Detect which cell encompasses the target text, then output its [x, y] center coordinate. 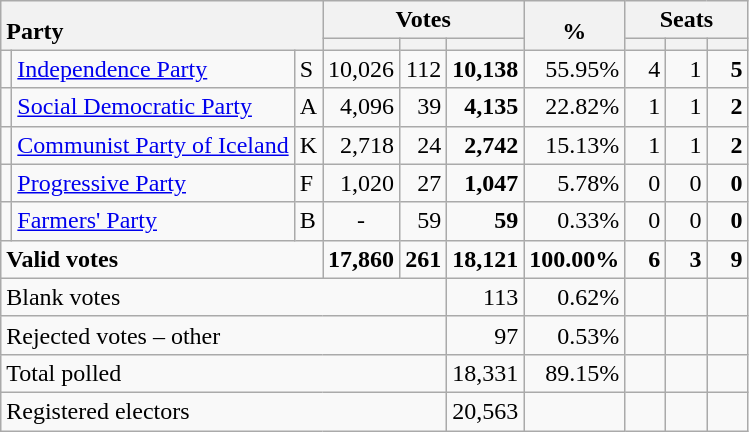
97 [486, 335]
55.95% [574, 69]
% [574, 26]
1,047 [486, 183]
Progressive Party [153, 183]
18,331 [486, 373]
Rejected votes – other [224, 335]
B [308, 221]
Valid votes [162, 259]
4,135 [486, 107]
18,121 [486, 259]
Seats [686, 20]
15.13% [574, 145]
22.82% [574, 107]
24 [424, 145]
0.62% [574, 297]
- [362, 221]
5.78% [574, 183]
Total polled [224, 373]
F [308, 183]
A [308, 107]
2,718 [362, 145]
Farmers' Party [153, 221]
6 [646, 259]
S [308, 69]
K [308, 145]
2,742 [486, 145]
Blank votes [224, 297]
89.15% [574, 373]
10,138 [486, 69]
9 [728, 259]
27 [424, 183]
20,563 [486, 411]
Independence Party [153, 69]
4 [646, 69]
Registered electors [224, 411]
Party [162, 26]
112 [424, 69]
113 [486, 297]
0.33% [574, 221]
10,026 [362, 69]
Votes [424, 20]
3 [686, 259]
39 [424, 107]
261 [424, 259]
4,096 [362, 107]
100.00% [574, 259]
1,020 [362, 183]
17,860 [362, 259]
Communist Party of Iceland [153, 145]
0.53% [574, 335]
5 [728, 69]
Social Democratic Party [153, 107]
